Find where the given text appears and provide that cell's center as (X, Y) coordinate. 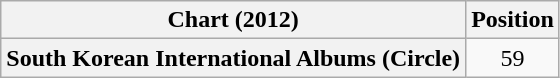
South Korean International Albums (Circle) (234, 58)
Position (513, 20)
Chart (2012) (234, 20)
59 (513, 58)
